Provide the [x, y] coordinate of the cell's center where the given text is located.  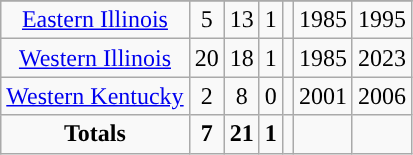
Totals [95, 134]
2001 [322, 96]
5 [206, 20]
8 [242, 96]
1995 [382, 20]
13 [242, 20]
2 [206, 96]
21 [242, 134]
18 [242, 58]
Western Illinois [95, 58]
7 [206, 134]
2023 [382, 58]
Western Kentucky [95, 96]
20 [206, 58]
0 [270, 96]
Eastern Illinois [95, 20]
2006 [382, 96]
